From the cell containing the given text, extract its center point as [x, y] coordinate. 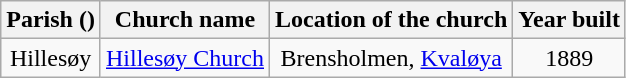
1889 [570, 58]
Brensholmen, Kvaløya [392, 58]
Year built [570, 20]
Location of the church [392, 20]
Church name [184, 20]
Hillesøy Church [184, 58]
Parish () [51, 20]
Hillesøy [51, 58]
